Identify which cell holds the provided text, then report its (X, Y) central coordinate. 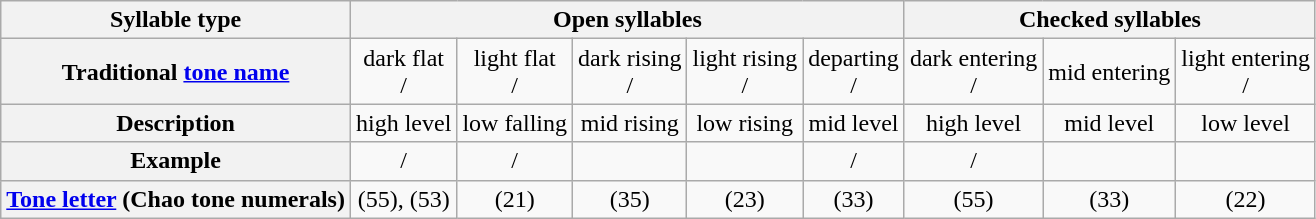
(35) (630, 199)
light entering / (1246, 72)
Example (176, 161)
low falling (515, 123)
Traditional tone name (176, 72)
Syllable type (176, 20)
(55) (973, 199)
low level (1246, 123)
departing / (854, 72)
dark rising / (630, 72)
Description (176, 123)
Checked syllables (1110, 20)
Tone letter (Chao tone numerals) (176, 199)
(21) (515, 199)
Open syllables (627, 20)
low rising (745, 123)
(22) (1246, 199)
mid entering (1110, 72)
dark entering / (973, 72)
mid rising (630, 123)
light rising / (745, 72)
(55), (53) (403, 199)
light flat / (515, 72)
dark flat / (403, 72)
(23) (745, 199)
